For the text-containing cell, return its midpoint in [X, Y] coordinate format. 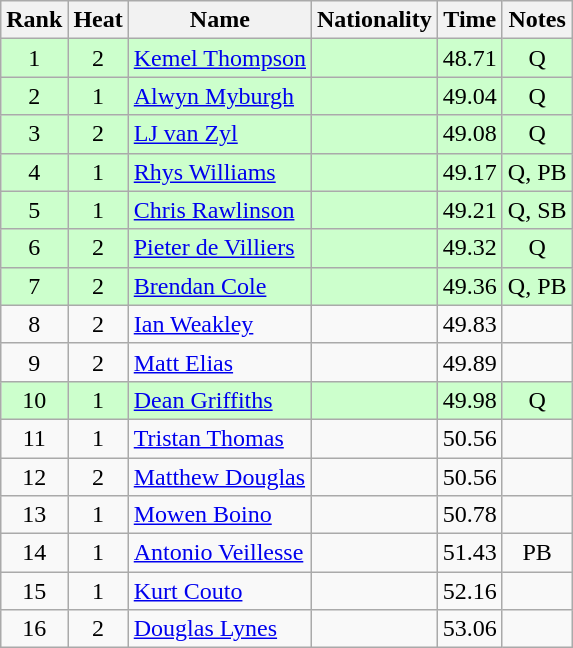
13 [34, 515]
Alwyn Myburgh [220, 96]
Time [470, 20]
49.98 [470, 400]
49.04 [470, 96]
Notes [537, 20]
Pieter de Villiers [220, 248]
3 [34, 134]
Chris Rawlinson [220, 210]
Ian Weakley [220, 324]
11 [34, 438]
15 [34, 591]
Kurt Couto [220, 591]
12 [34, 477]
8 [34, 324]
Heat [98, 20]
49.36 [470, 286]
7 [34, 286]
Dean Griffiths [220, 400]
LJ van Zyl [220, 134]
6 [34, 248]
49.17 [470, 172]
Brendan Cole [220, 286]
10 [34, 400]
50.78 [470, 515]
Douglas Lynes [220, 629]
49.89 [470, 362]
Antonio Veillesse [220, 553]
53.06 [470, 629]
49.32 [470, 248]
49.83 [470, 324]
Q, SB [537, 210]
Name [220, 20]
Nationality [375, 20]
Rank [34, 20]
Mowen Boino [220, 515]
PB [537, 553]
Kemel Thompson [220, 58]
9 [34, 362]
14 [34, 553]
Matt Elias [220, 362]
Rhys Williams [220, 172]
16 [34, 629]
Matthew Douglas [220, 477]
48.71 [470, 58]
5 [34, 210]
49.21 [470, 210]
49.08 [470, 134]
4 [34, 172]
51.43 [470, 553]
Tristan Thomas [220, 438]
52.16 [470, 591]
